Return the (X, Y) coordinate for the center point of the cell that contains the specified text.  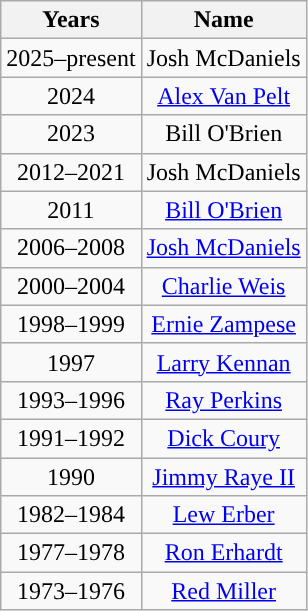
2011 (71, 210)
1977–1978 (71, 553)
2023 (71, 134)
Name (224, 20)
Dick Coury (224, 438)
2006–2008 (71, 248)
Larry Kennan (224, 362)
1993–1996 (71, 400)
2025–present (71, 58)
Years (71, 20)
1997 (71, 362)
2024 (71, 96)
2000–2004 (71, 286)
Ernie Zampese (224, 324)
2012–2021 (71, 172)
1973–1976 (71, 591)
1991–1992 (71, 438)
Jimmy Raye II (224, 477)
Ray Perkins (224, 400)
Alex Van Pelt (224, 96)
1990 (71, 477)
Charlie Weis (224, 286)
1982–1984 (71, 515)
1998–1999 (71, 324)
Ron Erhardt (224, 553)
Lew Erber (224, 515)
Red Miller (224, 591)
